Provide the (x, y) coordinate of the cell's center where the given text is located.  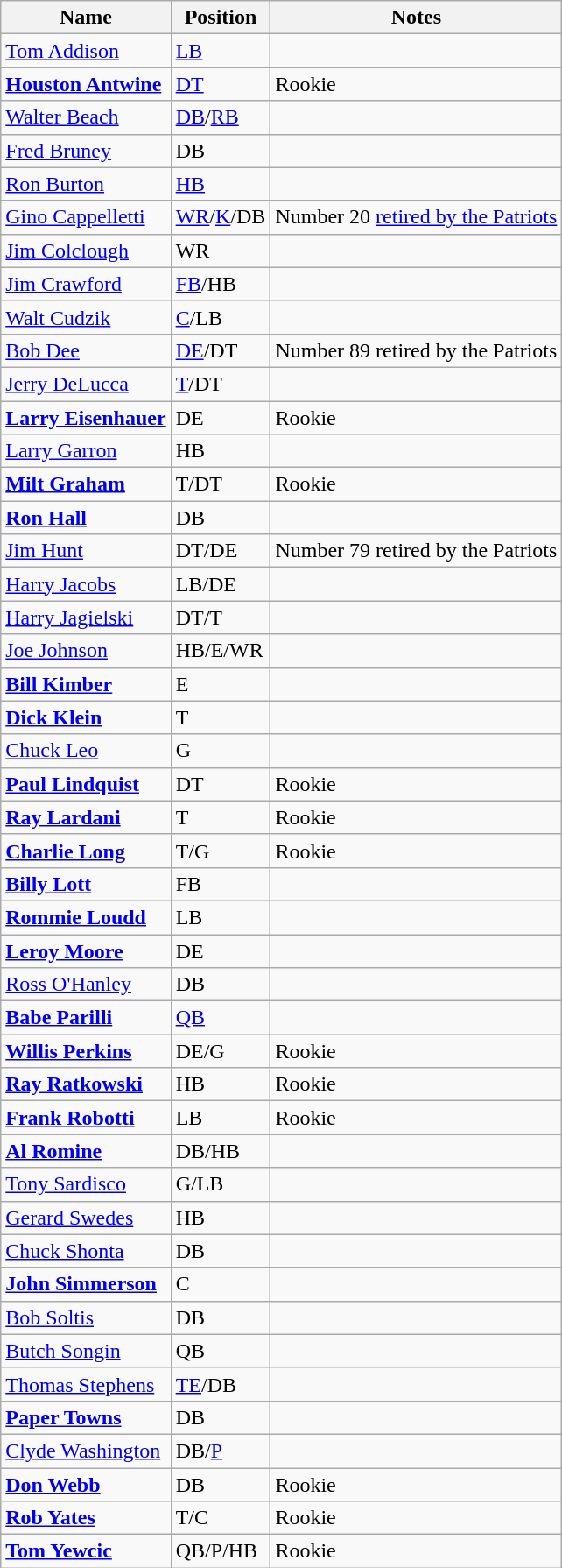
Name (86, 18)
FB/HB (221, 284)
Notes (417, 18)
DB/P (221, 1451)
Tony Sardisco (86, 1184)
C (221, 1284)
Joe Johnson (86, 651)
Fred Bruney (86, 151)
TE/DB (221, 1384)
WR (221, 251)
Leroy Moore (86, 950)
Milt Graham (86, 484)
DT/DE (221, 551)
FB (221, 884)
Bob Soltis (86, 1317)
Clyde Washington (86, 1451)
Tom Yewcic (86, 1551)
Dick Klein (86, 717)
Jim Colclough (86, 251)
G/LB (221, 1184)
Position (221, 18)
Tom Addison (86, 51)
Larry Garron (86, 451)
DT/T (221, 618)
Chuck Shonta (86, 1251)
HB/E/WR (221, 651)
T/G (221, 851)
Number 89 retired by the Patriots (417, 350)
G (221, 751)
Gino Cappelletti (86, 217)
Walt Cudzik (86, 317)
Billy Lott (86, 884)
Frank Robotti (86, 1118)
QB/P/HB (221, 1551)
Number 79 retired by the Patriots (417, 551)
Butch Songin (86, 1351)
Harry Jagielski (86, 618)
Willis Perkins (86, 1051)
DE/DT (221, 350)
Ron Burton (86, 184)
Bob Dee (86, 350)
Paper Towns (86, 1417)
DB/RB (221, 117)
Rommie Loudd (86, 917)
Charlie Long (86, 851)
Harry Jacobs (86, 584)
Houston Antwine (86, 84)
LB/DE (221, 584)
Ray Lardani (86, 817)
Al Romine (86, 1151)
Jim Hunt (86, 551)
WR/K/DB (221, 217)
Jim Crawford (86, 284)
DB/HB (221, 1151)
Bill Kimber (86, 684)
T/C (221, 1518)
Ray Ratkowski (86, 1084)
Paul Lindquist (86, 784)
Number 20 retired by the Patriots (417, 217)
Babe Parilli (86, 1018)
Thomas Stephens (86, 1384)
Gerard Swedes (86, 1218)
Ron Hall (86, 518)
Don Webb (86, 1485)
C/LB (221, 317)
John Simmerson (86, 1284)
Rob Yates (86, 1518)
E (221, 684)
Chuck Leo (86, 751)
DE/G (221, 1051)
Jerry DeLucca (86, 384)
Ross O'Hanley (86, 985)
Larry Eisenhauer (86, 418)
Walter Beach (86, 117)
